Search for the cell housing the specified text and yield its [X, Y] center coordinate. 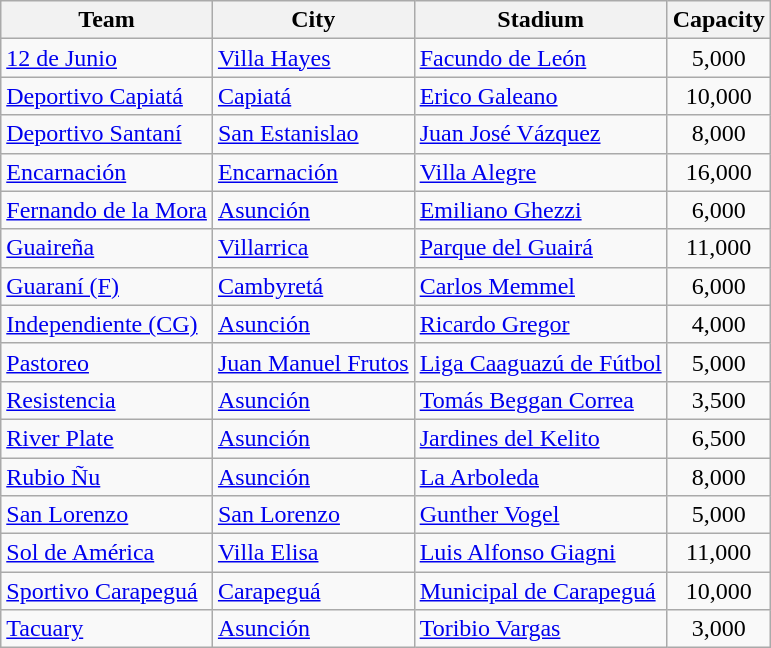
Municipal de Carapeguá [540, 591]
Tacuary [107, 629]
Carapeguá [313, 591]
Villa Hayes [313, 58]
Resistencia [107, 400]
Liga Caaguazú de Fútbol [540, 362]
Emiliano Ghezzi [540, 210]
Juan José Vázquez [540, 134]
Team [107, 20]
12 de Junio [107, 58]
Carlos Memmel [540, 286]
Villa Alegre [540, 172]
16,000 [718, 172]
Fernando de la Mora [107, 210]
Sol de América [107, 553]
Capacity [718, 20]
Independiente (CG) [107, 324]
Pastoreo [107, 362]
Jardines del Kelito [540, 438]
Tomás Beggan Correa [540, 400]
Deportivo Capiatá [107, 96]
Juan Manuel Frutos [313, 362]
Parque del Guairá [540, 248]
San Estanislao [313, 134]
3,000 [718, 629]
Villa Elisa [313, 553]
Facundo de León [540, 58]
6,500 [718, 438]
Luis Alfonso Giagni [540, 553]
Stadium [540, 20]
4,000 [718, 324]
Gunther Vogel [540, 515]
3,500 [718, 400]
La Arboleda [540, 477]
Guaireña [107, 248]
Sportivo Carapeguá [107, 591]
City [313, 20]
Cambyretá [313, 286]
Erico Galeano [540, 96]
Deportivo Santaní [107, 134]
Rubio Ñu [107, 477]
Guaraní (F) [107, 286]
Capiatá [313, 96]
River Plate [107, 438]
Villarrica [313, 248]
Ricardo Gregor [540, 324]
Toribio Vargas [540, 629]
